For the text-containing cell, return its midpoint in (X, Y) coordinate format. 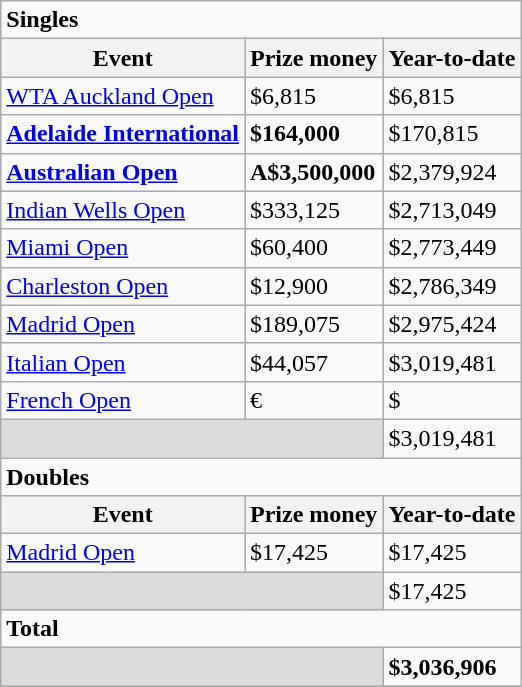
$60,400 (313, 248)
$164,000 (313, 134)
$ (452, 400)
French Open (123, 400)
Adelaide International (123, 134)
Miami Open (123, 248)
$3,036,906 (452, 667)
Charleston Open (123, 286)
$2,773,449 (452, 248)
$44,057 (313, 362)
Singles (261, 20)
€ (313, 400)
$170,815 (452, 134)
Italian Open (123, 362)
$2,786,349 (452, 286)
$2,713,049 (452, 210)
A$3,500,000 (313, 172)
Total (261, 629)
Doubles (261, 477)
$2,379,924 (452, 172)
Australian Open (123, 172)
$189,075 (313, 324)
$2,975,424 (452, 324)
$333,125 (313, 210)
WTA Auckland Open (123, 96)
$12,900 (313, 286)
Indian Wells Open (123, 210)
